Provide the (X, Y) coordinate of the cell's center where the given text is located.  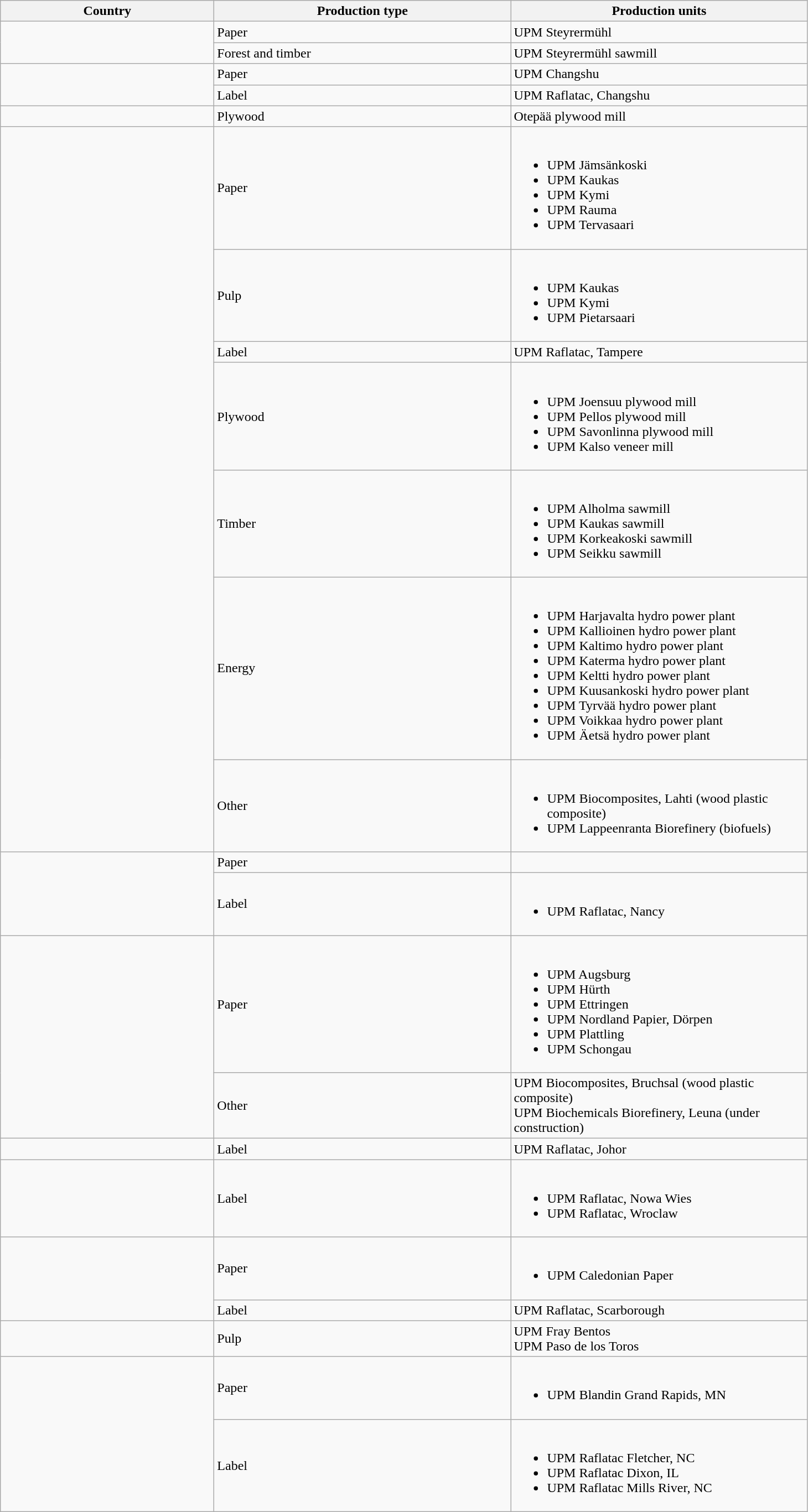
UPM Raflatac, Nowa WiesUPM Raflatac, Wroclaw (659, 1198)
UPM Raflatac, Johor (659, 1149)
UPM Changshu (659, 74)
UPM AugsburgUPM HürthUPM EttringenUPM Nordland Papier, DörpenUPM PlattlingUPM Schongau (659, 1004)
UPM Biocomposites, Bruchsal (wood plastic composite)UPM Biochemicals Biorefinery, Leuna (under construction) (659, 1105)
UPM Biocomposites, Lahti (wood plastic composite)UPM Lappeenranta Biorefinery (biofuels) (659, 806)
UPM Raflatac, Tampere (659, 352)
Production type (362, 11)
Forest and timber (362, 53)
Timber (362, 523)
UPM Alholma sawmillUPM Kaukas sawmillUPM Korkeakoski sawmillUPM Seikku sawmill (659, 523)
UPM Raflatac, Scarborough (659, 1310)
UPM Steyrermühl (659, 32)
UPM Joensuu plywood millUPM Pellos plywood millUPM Savonlinna plywood millUPM Kalso veneer mill (659, 416)
Otepää plywood mill (659, 116)
UPM Raflatac, Changshu (659, 95)
UPM Raflatac, Nancy (659, 904)
Country (107, 11)
UPM JämsänkoskiUPM KaukasUPM KymiUPM RaumaUPM Tervasaari (659, 188)
UPM Blandin Grand Rapids, MN (659, 1388)
UPM Steyrermühl sawmill (659, 53)
UPM Fray BentosUPM Paso de los Toros (659, 1339)
UPM Caledonian Paper (659, 1268)
UPM KaukasUPM KymiUPM Pietarsaari (659, 295)
UPM Raflatac Fletcher, NCUPM Raflatac Dixon, ILUPM Raflatac Mills River, NC (659, 1465)
Production units (659, 11)
Energy (362, 668)
